Scan for the cell matching the given text and deliver its [x, y] coordinate at center. 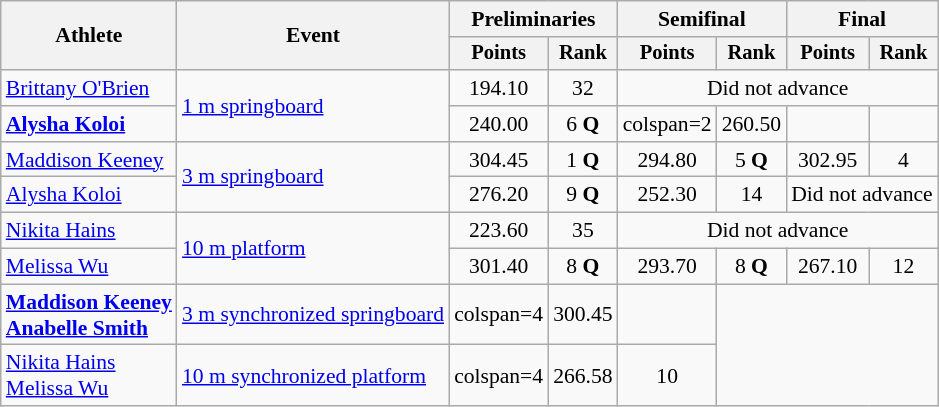
10 m platform [313, 248]
301.40 [498, 267]
14 [752, 195]
Preliminaries [534, 19]
300.45 [582, 314]
Nikita Hains [89, 231]
3 m springboard [313, 178]
1 Q [582, 160]
194.10 [498, 88]
Nikita HainsMelissa Wu [89, 376]
276.20 [498, 195]
293.70 [668, 267]
Melissa Wu [89, 267]
3 m synchronized springboard [313, 314]
266.58 [582, 376]
12 [904, 267]
240.00 [498, 124]
Athlete [89, 36]
Maddison KeeneyAnabelle Smith [89, 314]
Maddison Keeney [89, 160]
32 [582, 88]
304.45 [498, 160]
294.80 [668, 160]
10 [668, 376]
5 Q [752, 160]
4 [904, 160]
267.10 [828, 267]
1 m springboard [313, 106]
Final [862, 19]
Event [313, 36]
Brittany O'Brien [89, 88]
10 m synchronized platform [313, 376]
302.95 [828, 160]
223.60 [498, 231]
252.30 [668, 195]
6 Q [582, 124]
260.50 [752, 124]
35 [582, 231]
colspan=2 [668, 124]
9 Q [582, 195]
Semifinal [702, 19]
